Capture the cell that displays the provided text and extract its (X, Y) central coordinate. 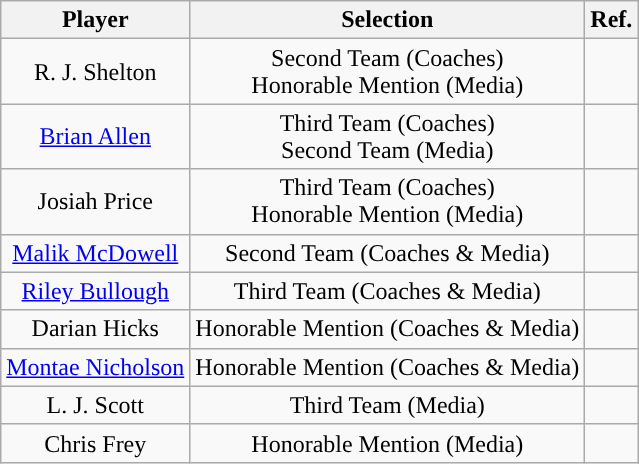
Third Team (Coaches)Second Team (Media) (388, 136)
Third Team (Media) (388, 405)
Second Team (Coaches & Media) (388, 253)
L. J. Scott (96, 405)
R. J. Shelton (96, 72)
Brian Allen (96, 136)
Darian Hicks (96, 329)
Selection (388, 20)
Third Team (Coaches & Media) (388, 291)
Second Team (Coaches)Honorable Mention (Media) (388, 72)
Ref. (612, 20)
Third Team (Coaches)Honorable Mention (Media) (388, 202)
Chris Frey (96, 443)
Malik McDowell (96, 253)
Josiah Price (96, 202)
Montae Nicholson (96, 367)
Riley Bullough (96, 291)
Honorable Mention (Media) (388, 443)
Player (96, 20)
